Extract the [X, Y] coordinate from the center of the cell holding the provided text.  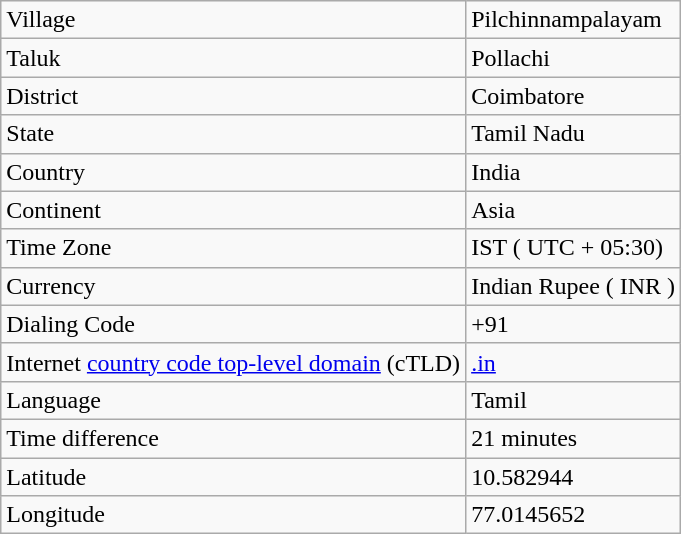
Currency [234, 286]
Country [234, 172]
Village [234, 20]
District [234, 96]
Continent [234, 210]
Latitude [234, 477]
Asia [574, 210]
Time difference [234, 438]
Longitude [234, 515]
.in [574, 362]
10.582944 [574, 477]
Coimbatore [574, 96]
77.0145652 [574, 515]
India [574, 172]
Time Zone [234, 248]
Language [234, 400]
Indian Rupee ( INR ) [574, 286]
Internet country code top-level domain (cTLD) [234, 362]
Pollachi [574, 58]
Tamil Nadu [574, 134]
Taluk [234, 58]
21 minutes [574, 438]
IST ( UTC + 05:30) [574, 248]
+91 [574, 324]
Pilchinnampalayam [574, 20]
State [234, 134]
Tamil [574, 400]
Dialing Code [234, 324]
